Scan for the cell matching the given text and deliver its [X, Y] coordinate at center. 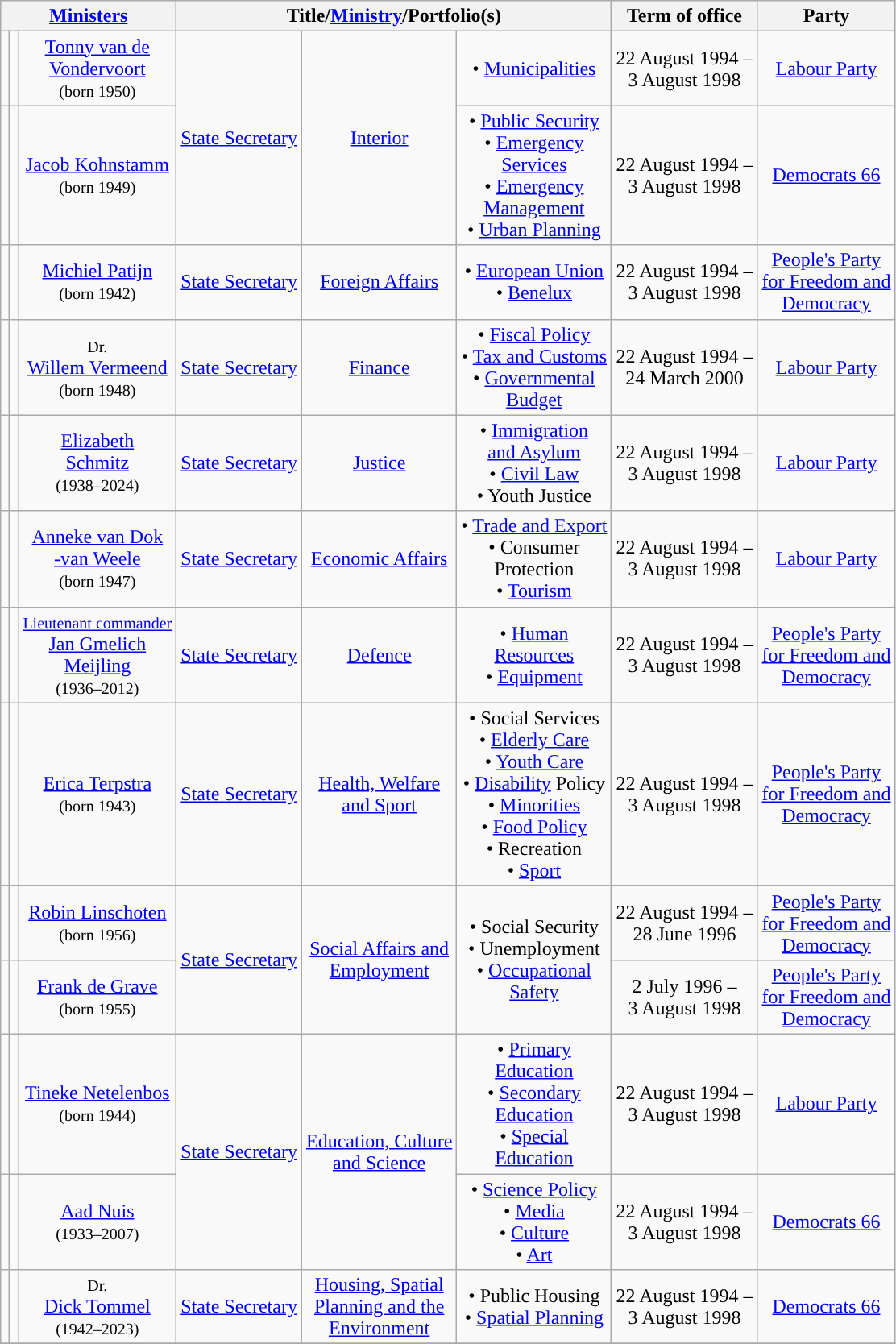
• Public Security • Emergency Services • Emergency Management • Urban Planning [534, 176]
Ministers [89, 16]
Robin Linschoten (born 1956) [97, 923]
• Immigration and Asylum • Civil Law • Youth Justice [534, 463]
• Social Security • Unemployment • Occupational Safety [534, 960]
Education, Culture and Science [379, 1151]
• Science Policy • Media • Culture • Art [534, 1222]
Party [827, 16]
Term of office [685, 16]
Erica Terpstra (born 1943) [97, 794]
Frank de Grave (born 1955) [97, 997]
Justice [379, 463]
Jacob Kohnstamm (born 1949) [97, 176]
Tonny van de Vondervoort (born 1950) [97, 68]
2 July 1996 – 3 August 1998 [685, 997]
Interior [379, 139]
Social Affairs and Employment [379, 960]
• Human Resources • Equipment [534, 654]
• Municipalities [534, 68]
Foreign Affairs [379, 282]
Anneke van Dok -van Weele (born 1947) [97, 559]
Dr. Willem Vermeend (born 1948) [97, 367]
• Social Services • Elderly Care • Youth Care • Disability Policy • Minorities • Food Policy • Recreation • Sport [534, 794]
22 August 1994 – 28 June 1996 [685, 923]
Economic Affairs [379, 559]
• Primary Education • Secondary Education • Special Education [534, 1104]
22 August 1994 – 24 March 2000 [685, 367]
• Public Housing • Spatial Planning [534, 1307]
• Fiscal Policy • Tax and Customs • Governmental Budget [534, 367]
Elizabeth Schmitz (1938–2024) [97, 463]
Aad Nuis (1933–2007) [97, 1222]
Defence [379, 654]
• European Union • Benelux [534, 282]
Michiel Patijn (born 1942) [97, 282]
Finance [379, 367]
• Trade and Export • Consumer Protection • Tourism [534, 559]
Housing, Spatial Planning and the Environment [379, 1307]
Title/Ministry/Portfolio(s) [394, 16]
Tineke Netelenbos (born 1944) [97, 1104]
Lieutenant commander Jan Gmelich Meijling (1936–2012) [97, 654]
Health, Welfare and Sport [379, 794]
Dr. Dick Tommel (1942–2023) [97, 1307]
